Determine the (X, Y) coordinate at the center of the cell enclosing the given text.  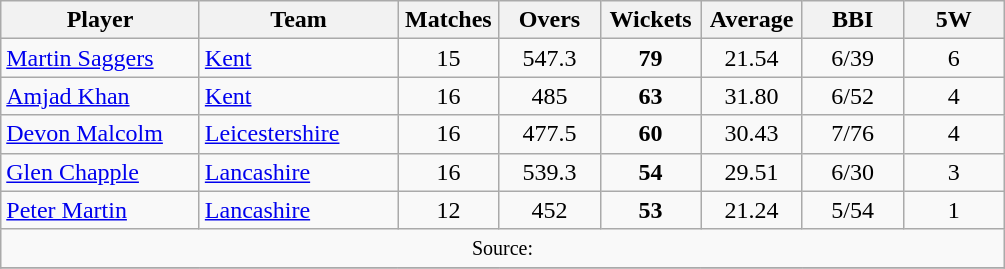
477.5 (550, 134)
60 (650, 134)
452 (550, 210)
Overs (550, 20)
53 (650, 210)
30.43 (752, 134)
3 (954, 172)
485 (550, 96)
Martin Saggers (100, 58)
21.24 (752, 210)
Source: (503, 248)
Glen Chapple (100, 172)
6 (954, 58)
12 (448, 210)
15 (448, 58)
539.3 (550, 172)
31.80 (752, 96)
29.51 (752, 172)
Peter Martin (100, 210)
Matches (448, 20)
Devon Malcolm (100, 134)
21.54 (752, 58)
Wickets (650, 20)
54 (650, 172)
Leicestershire (298, 134)
Team (298, 20)
6/52 (852, 96)
6/30 (852, 172)
Average (752, 20)
5/54 (852, 210)
6/39 (852, 58)
5W (954, 20)
Player (100, 20)
1 (954, 210)
547.3 (550, 58)
Amjad Khan (100, 96)
79 (650, 58)
BBI (852, 20)
7/76 (852, 134)
63 (650, 96)
